Capture the cell that displays the provided text and extract its [x, y] central coordinate. 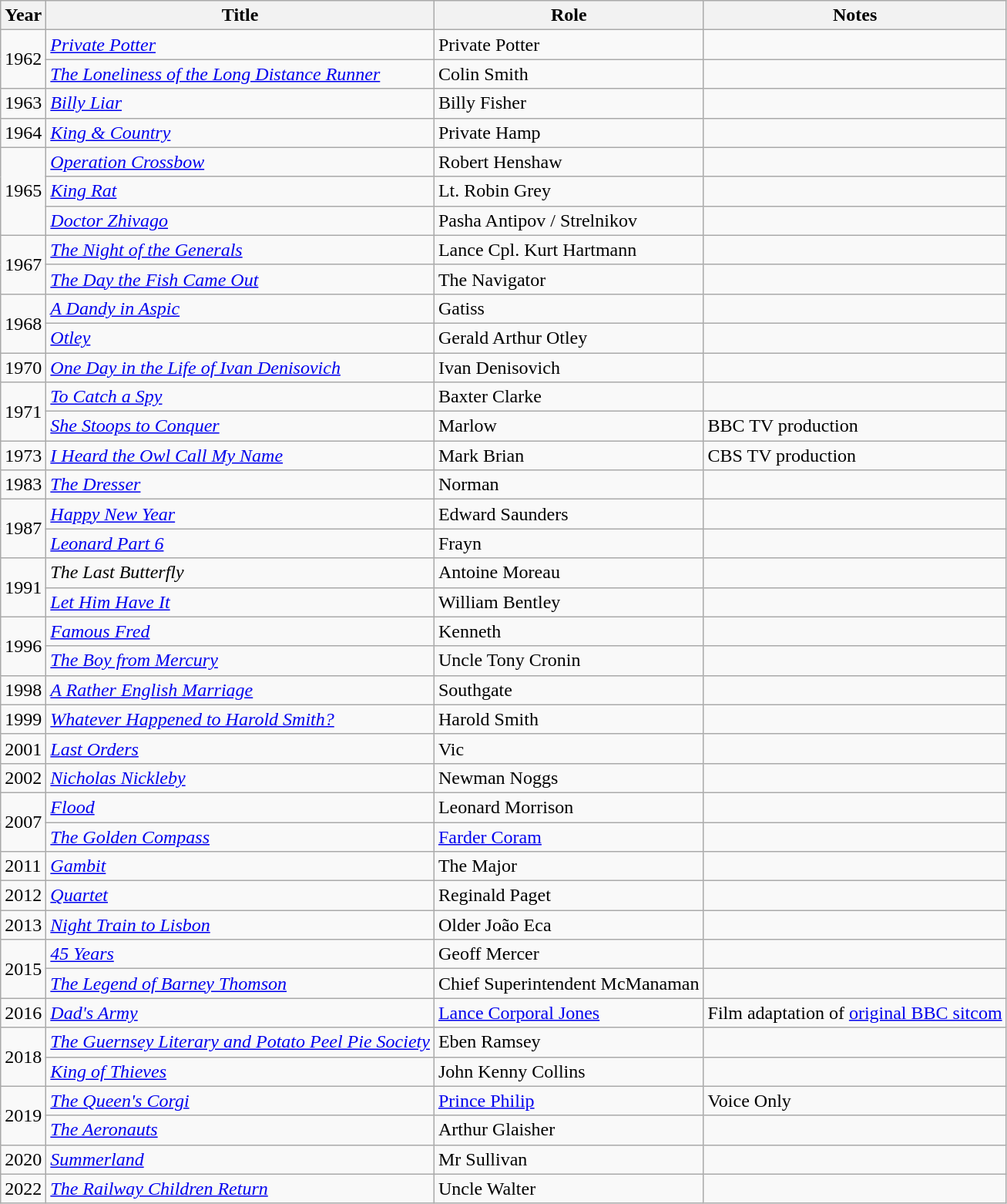
CBS TV production [855, 456]
Lance Corporal Jones [569, 1013]
Gatiss [569, 308]
2007 [23, 822]
1973 [23, 456]
45 Years [240, 954]
Gambit [240, 866]
A Rather English Marriage [240, 690]
2001 [23, 748]
Antoine Moreau [569, 573]
Whatever Happened to Harold Smith? [240, 719]
Vic [569, 748]
2020 [23, 1159]
Quartet [240, 896]
Colin Smith [569, 74]
Summerland [240, 1159]
Chief Superintendent McManaman [569, 984]
2018 [23, 1057]
2016 [23, 1013]
Notes [855, 15]
Marlow [569, 426]
Famous Fred [240, 631]
The Night of the Generals [240, 250]
2011 [23, 866]
William Bentley [569, 602]
John Kenny Collins [569, 1071]
Kenneth [569, 631]
Reginald Paget [569, 896]
Newman Noggs [569, 778]
Night Train to Lisbon [240, 925]
I Heard the Owl Call My Name [240, 456]
Film adaptation of original BBC sitcom [855, 1013]
Uncle Walter [569, 1189]
1963 [23, 103]
She Stoops to Conquer [240, 426]
1965 [23, 191]
1962 [23, 59]
Leonard Morrison [569, 807]
2002 [23, 778]
Role [569, 15]
Norman [569, 485]
BBC TV production [855, 426]
The Guernsey Literary and Potato Peel Pie Society [240, 1042]
The Navigator [569, 279]
2022 [23, 1189]
1968 [23, 323]
Farder Coram [569, 836]
The Aeronauts [240, 1130]
Leonard Part 6 [240, 543]
1999 [23, 719]
Title [240, 15]
1964 [23, 133]
The Golden Compass [240, 836]
Mr Sullivan [569, 1159]
Lt. Robin Grey [569, 191]
Mark Brian [569, 456]
Billy Liar [240, 103]
Geoff Mercer [569, 954]
Let Him Have It [240, 602]
Doctor Zhivago [240, 220]
Happy New Year [240, 514]
Robert Henshaw [569, 162]
Ivan Denisovich [569, 368]
1967 [23, 264]
A Dandy in Aspic [240, 308]
The Railway Children Return [240, 1189]
Frayn [569, 543]
1971 [23, 412]
Eben Ramsey [569, 1042]
The Boy from Mercury [240, 661]
Gerald Arthur Otley [569, 338]
Lance Cpl. Kurt Hartmann [569, 250]
The Major [569, 866]
Operation Crossbow [240, 162]
The Dresser [240, 485]
Older João Eca [569, 925]
Billy Fisher [569, 103]
Last Orders [240, 748]
2012 [23, 896]
1991 [23, 587]
To Catch a Spy [240, 397]
Private Hamp [569, 133]
Arthur Glaisher [569, 1130]
1998 [23, 690]
1983 [23, 485]
King of Thieves [240, 1071]
2019 [23, 1115]
The Legend of Barney Thomson [240, 984]
2013 [23, 925]
Prince Philip [569, 1101]
Harold Smith [569, 719]
One Day in the Life of Ivan Denisovich [240, 368]
Dad's Army [240, 1013]
King & Country [240, 133]
Voice Only [855, 1101]
Pasha Antipov / Strelnikov [569, 220]
The Last Butterfly [240, 573]
Baxter Clarke [569, 397]
The Day the Fish Came Out [240, 279]
Edward Saunders [569, 514]
Flood [240, 807]
1987 [23, 529]
Southgate [569, 690]
1970 [23, 368]
King Rat [240, 191]
Otley [240, 338]
The Loneliness of the Long Distance Runner [240, 74]
Uncle Tony Cronin [569, 661]
2015 [23, 969]
Nicholas Nickleby [240, 778]
The Queen's Corgi [240, 1101]
Year [23, 15]
1996 [23, 646]
